Scan for the cell matching the given text and deliver its (X, Y) coordinate at center. 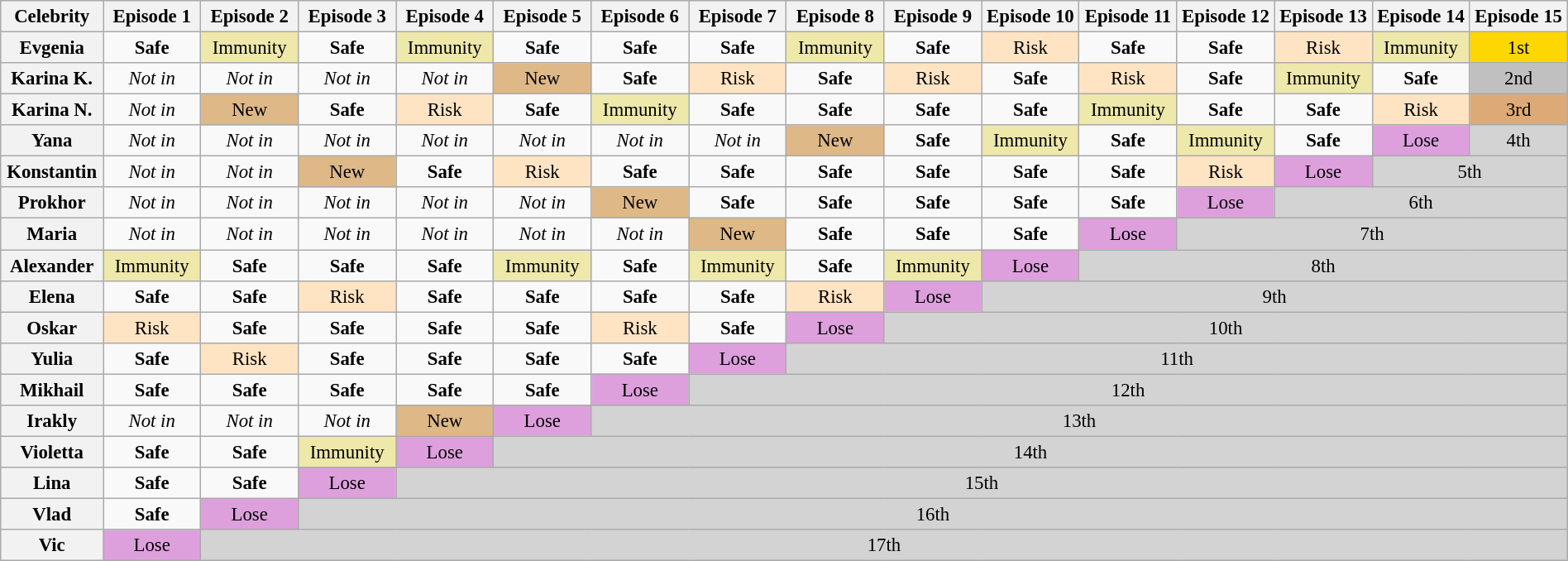
5th (1470, 172)
10th (1226, 328)
Alexander (52, 266)
Violetta (52, 452)
Prokhor (52, 203)
3rd (1518, 110)
Episode 12 (1226, 17)
11th (1177, 358)
12th (1128, 390)
Episode 4 (445, 17)
Yana (52, 141)
Episode 5 (543, 17)
7th (1372, 234)
Episode 15 (1518, 17)
Elena (52, 296)
Vic (52, 545)
2nd (1518, 79)
Episode 10 (1030, 17)
13th (1079, 421)
15th (982, 483)
Episode 7 (738, 17)
Episode 1 (152, 17)
Karina N. (52, 110)
Episode 13 (1323, 17)
4th (1518, 141)
Episode 9 (933, 17)
17th (885, 545)
Celebrity (52, 17)
Episode 3 (347, 17)
Episode 2 (250, 17)
Maria (52, 234)
Episode 6 (640, 17)
Karina K. (52, 79)
Irakly (52, 421)
16th (933, 514)
Evgenia (52, 48)
Episode 14 (1421, 17)
Mikhail (52, 390)
Oskar (52, 328)
8th (1323, 266)
Konstantin (52, 172)
Yulia (52, 358)
6th (1421, 203)
Episode 11 (1128, 17)
Lina (52, 483)
Vlad (52, 514)
Episode 8 (835, 17)
14th (1030, 452)
9th (1274, 296)
1st (1518, 48)
